Search for the cell housing the specified text and yield its [x, y] center coordinate. 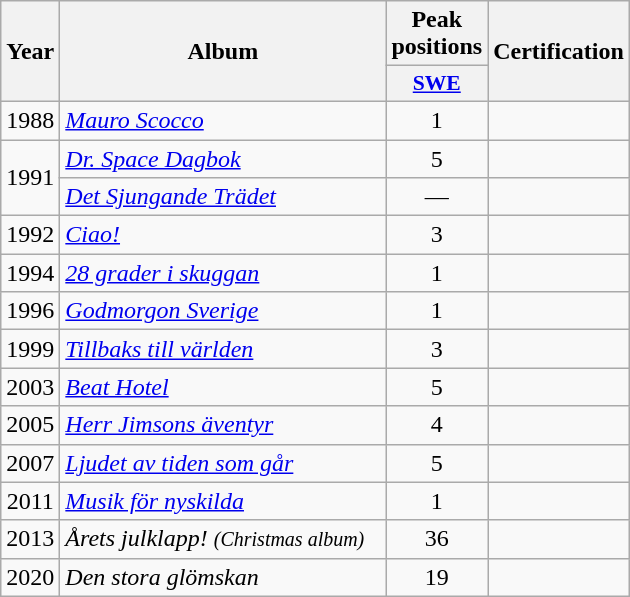
1991 [30, 178]
Årets julklapp! (Christmas album) [223, 539]
Tillbaks till världen [223, 349]
Album [223, 52]
Mauro Scocco [223, 120]
2013 [30, 539]
Ljudet av tiden som går [223, 463]
1996 [30, 311]
19 [437, 577]
Beat Hotel [223, 387]
4 [437, 425]
1988 [30, 120]
Musik för nyskilda [223, 501]
36 [437, 539]
1994 [30, 273]
28 grader i skuggan [223, 273]
2020 [30, 577]
Herr Jimsons äventyr [223, 425]
Certification [559, 52]
SWE [437, 84]
1992 [30, 235]
2011 [30, 501]
Godmorgon Sverige [223, 311]
Peak positions [437, 34]
Ciao! [223, 235]
Dr. Space Dagbok [223, 159]
Den stora glömskan [223, 577]
2007 [30, 463]
Det Sjungande Trädet [223, 197]
— [437, 197]
2005 [30, 425]
1999 [30, 349]
Year [30, 52]
2003 [30, 387]
